Identify which cell holds the provided text, then report its [X, Y] central coordinate. 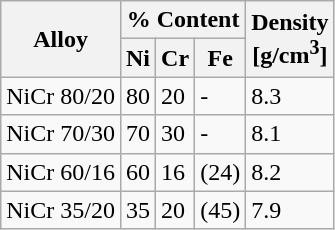
8.1 [290, 134]
30 [176, 134]
Ni [138, 58]
8.3 [290, 96]
35 [138, 210]
NiCr 80/20 [61, 96]
NiCr 35/20 [61, 210]
7.9 [290, 210]
NiCr 70/30 [61, 134]
Alloy [61, 39]
NiCr 60/16 [61, 172]
70 [138, 134]
(24) [220, 172]
16 [176, 172]
(45) [220, 210]
Cr [176, 58]
Density[g/cm3] [290, 39]
60 [138, 172]
80 [138, 96]
Fe [220, 58]
8.2 [290, 172]
% Content [182, 20]
